Determine the [x, y] coordinate at the center of the cell enclosing the given text.  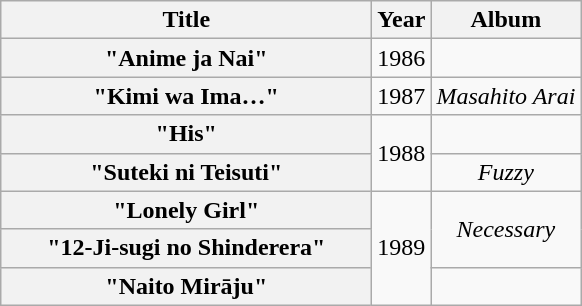
1986 [402, 58]
Fuzzy [506, 172]
"Kimi wa Ima…" [186, 96]
Masahito Arai [506, 96]
1987 [402, 96]
Necessary [506, 229]
Year [402, 20]
"Anime ja Nai" [186, 58]
"12-Ji-sugi no Shinderera" [186, 248]
Album [506, 20]
"Naito Mirāju" [186, 286]
1989 [402, 248]
"Suteki ni Teisuti" [186, 172]
1988 [402, 153]
Title [186, 20]
"Lonely Girl" [186, 210]
"His" [186, 134]
